From the cell containing the given text, extract its center point as (x, y) coordinate. 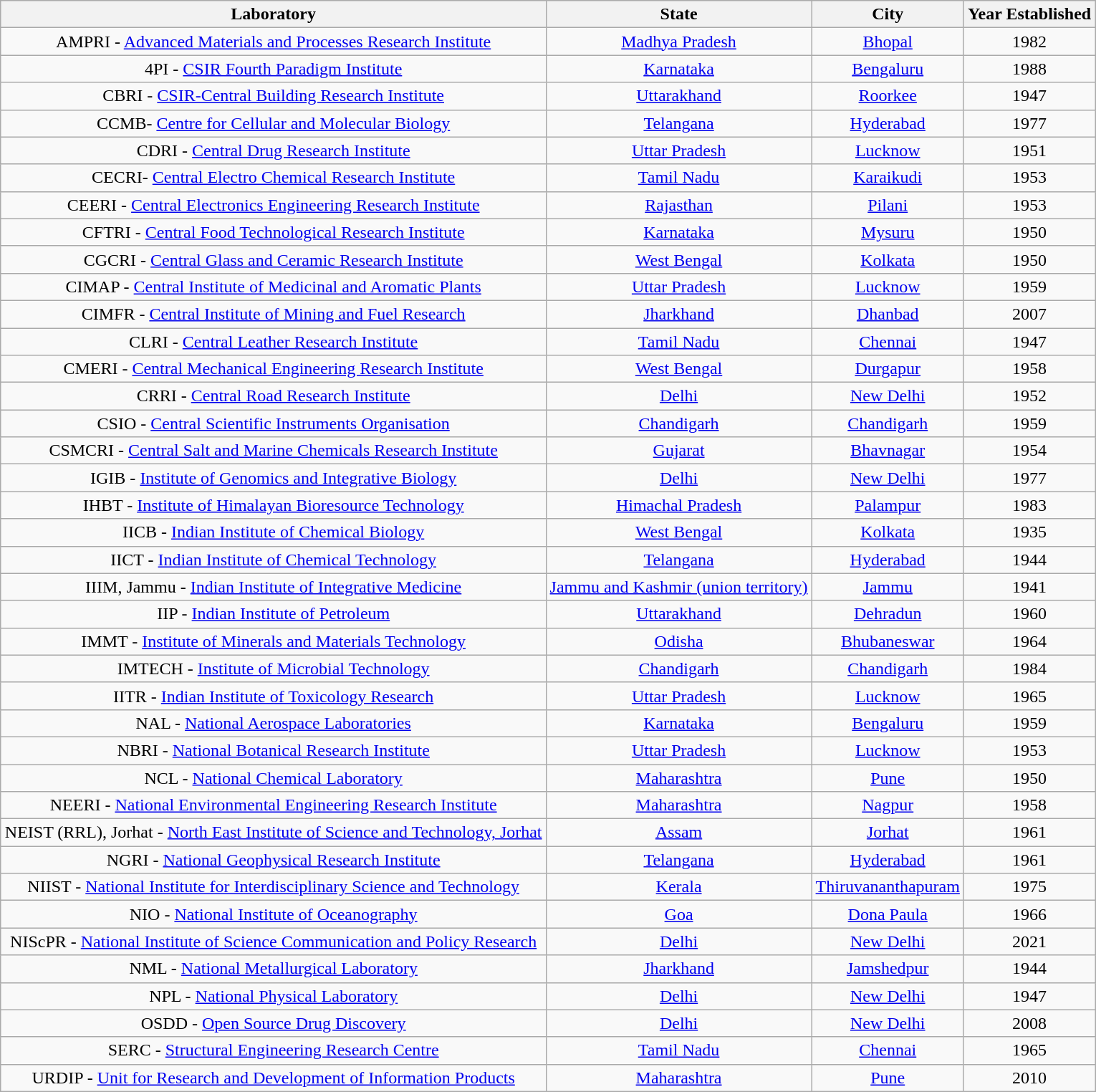
Himachal Pradesh (679, 505)
Bhubaneswar (888, 641)
Bhopal (888, 42)
Laboratory (274, 14)
Nagpur (888, 805)
1988 (1029, 69)
Jammu and Kashmir (union territory) (679, 587)
Assam (679, 833)
City (888, 14)
Dhanbad (888, 314)
Kerala (679, 887)
SERC - Structural Engineering Research Centre (274, 1050)
NIO - National Institute of Oceanography (274, 914)
URDIP - Unit for Research and Development of Information Products (274, 1078)
CMERI - Central Mechanical Engineering Research Institute (274, 369)
NGRI - National Geophysical Research Institute (274, 860)
Goa (679, 914)
Year Established (1029, 14)
1951 (1029, 150)
1954 (1029, 451)
CSMCRI - Central Salt and Marine Chemicals Research Institute (274, 451)
2007 (1029, 314)
Bhavnagar (888, 451)
CECRI- Central Electro Chemical Research Institute (274, 178)
Rajasthan (679, 205)
2021 (1029, 942)
OSDD - Open Source Drug Discovery (274, 1023)
NCL - National Chemical Laboratory (274, 777)
Durgapur (888, 369)
NML - National Metallurgical Laboratory (274, 969)
IITR - Indian Institute of Toxicology Research (274, 696)
Jamshedpur (888, 969)
NIScPR - National Institute of Science Communication and Policy Research (274, 942)
1984 (1029, 669)
Dehradun (888, 614)
1935 (1029, 532)
CBRI - CSIR-Central Building Research Institute (274, 96)
Karaikudi (888, 178)
CGCRI - Central Glass and Ceramic Research Institute (274, 259)
IGIB - Institute of Genomics and Integrative Biology (274, 478)
Thiruvananthapuram (888, 887)
Palampur (888, 505)
IHBT - Institute of Himalayan Bioresource Technology (274, 505)
2008 (1029, 1023)
Gujarat (679, 451)
NPL - National Physical Laboratory (274, 996)
CEERI - Central Electronics Engineering Research Institute (274, 205)
Madhya Pradesh (679, 42)
1982 (1029, 42)
IICB - Indian Institute of Chemical Biology (274, 532)
Roorkee (888, 96)
1964 (1029, 641)
IMTECH - Institute of Microbial Technology (274, 669)
CDRI - Central Drug Research Institute (274, 150)
CIMFR - Central Institute of Mining and Fuel Research (274, 314)
Pilani (888, 205)
NIIST - National Institute for Interdisciplinary Science and Technology (274, 887)
IIP - Indian Institute of Petroleum (274, 614)
IIIM, Jammu - Indian Institute of Integrative Medicine (274, 587)
1941 (1029, 587)
CLRI - Central Leather Research Institute (274, 342)
2010 (1029, 1078)
1960 (1029, 614)
CIMAP - Central Institute of Medicinal and Aromatic Plants (274, 287)
CCMB- Centre for Cellular and Molecular Biology (274, 123)
4PI - CSIR Fourth Paradigm Institute (274, 69)
CRRI - Central Road Research Institute (274, 396)
Dona Paula (888, 914)
Jorhat (888, 833)
State (679, 14)
1952 (1029, 396)
IICT - Indian Institute of Chemical Technology (274, 560)
Odisha (679, 641)
1975 (1029, 887)
Jammu (888, 587)
AMPRI - Advanced Materials and Processes Research Institute (274, 42)
Mysuru (888, 232)
CFTRI - Central Food Technological Research Institute (274, 232)
NBRI - National Botanical Research Institute (274, 750)
CSIO - Central Scientific Instruments Organisation (274, 423)
IMMT - Institute of Minerals and Materials Technology (274, 641)
1966 (1029, 914)
NAL - National Aerospace Laboratories (274, 723)
NEERI - National Environmental Engineering Research Institute (274, 805)
1983 (1029, 505)
NEIST (RRL), Jorhat - North East Institute of Science and Technology, Jorhat (274, 833)
